Locate the cell with the specified text and output its (x, y) center coordinate. 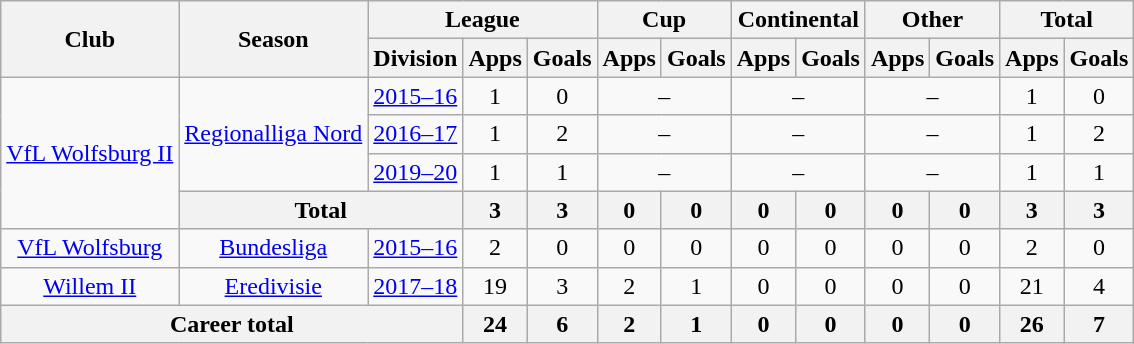
6 (562, 324)
Club (90, 39)
21 (1032, 286)
VfL Wolfsburg (90, 248)
Eredivisie (274, 286)
2017–18 (416, 286)
Division (416, 58)
7 (1099, 324)
2016–17 (416, 134)
League (482, 20)
Season (274, 39)
Other (932, 20)
4 (1099, 286)
Cup (664, 20)
24 (495, 324)
Bundesliga (274, 248)
Willem II (90, 286)
2019–20 (416, 172)
VfL Wolfsburg II (90, 153)
19 (495, 286)
Career total (232, 324)
Regionalliga Nord (274, 134)
Continental (798, 20)
26 (1032, 324)
